Capture the cell that displays the provided text and extract its (X, Y) central coordinate. 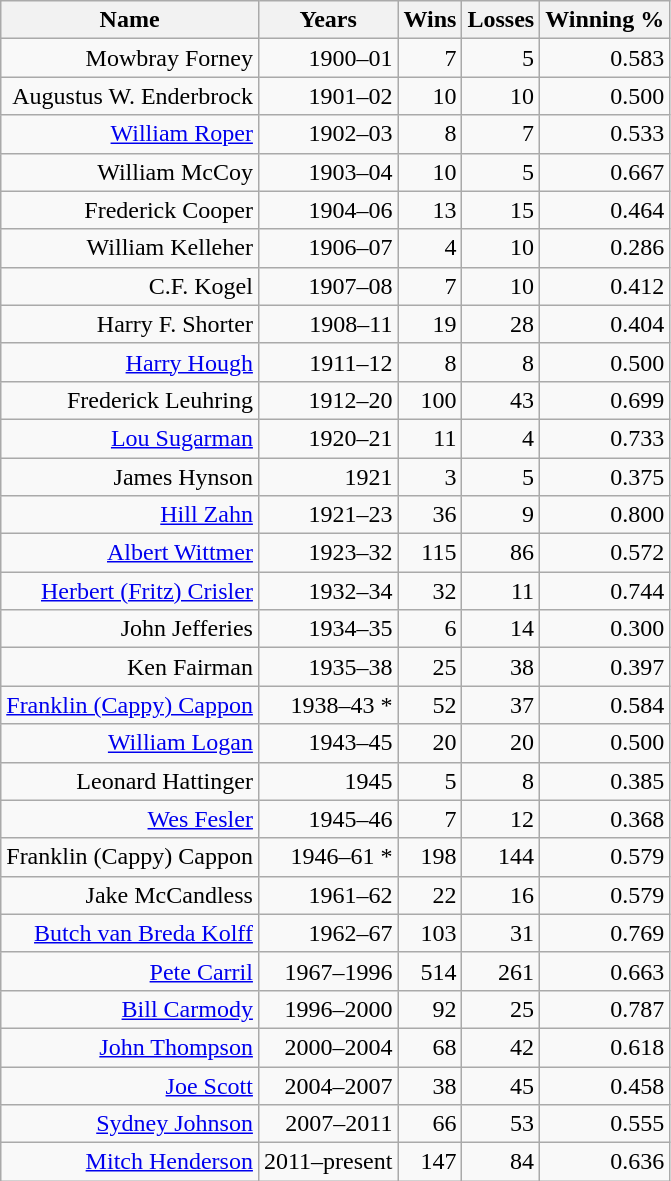
0.744 (605, 591)
William Roper (130, 134)
0.375 (605, 477)
0.368 (605, 819)
Wes Fesler (130, 819)
0.584 (605, 705)
1923–32 (328, 553)
1946–61 * (328, 857)
1908–11 (328, 324)
86 (501, 553)
1961–62 (328, 895)
1945–46 (328, 819)
0.636 (605, 1162)
1902–03 (328, 134)
James Hynson (130, 477)
1935–38 (328, 667)
Losses (501, 20)
1911–12 (328, 362)
66 (430, 1124)
0.663 (605, 971)
Sydney Johnson (130, 1124)
15 (501, 210)
36 (430, 515)
13 (430, 210)
147 (430, 1162)
144 (501, 857)
1932–34 (328, 591)
45 (501, 1085)
Mowbray Forney (130, 58)
1934–35 (328, 629)
14 (501, 629)
0.572 (605, 553)
28 (501, 324)
Joe Scott (130, 1085)
1921–23 (328, 515)
1943–45 (328, 743)
0.800 (605, 515)
2004–2007 (328, 1085)
0.404 (605, 324)
0.385 (605, 781)
115 (430, 553)
100 (430, 400)
1962–67 (328, 933)
0.286 (605, 248)
0.583 (605, 58)
0.618 (605, 1047)
2000–2004 (328, 1047)
9 (501, 515)
Years (328, 20)
1996–2000 (328, 1009)
37 (501, 705)
William Logan (130, 743)
22 (430, 895)
1938–43 * (328, 705)
0.464 (605, 210)
Mitch Henderson (130, 1162)
Winning % (605, 20)
0.397 (605, 667)
1967–1996 (328, 971)
0.533 (605, 134)
Herbert (Fritz) Crisler (130, 591)
William Kelleher (130, 248)
Frederick Cooper (130, 210)
William McCoy (130, 172)
84 (501, 1162)
42 (501, 1047)
0.667 (605, 172)
1900–01 (328, 58)
68 (430, 1047)
103 (430, 933)
19 (430, 324)
2011–present (328, 1162)
92 (430, 1009)
1906–07 (328, 248)
1920–21 (328, 438)
0.300 (605, 629)
John Thompson (130, 1047)
12 (501, 819)
261 (501, 971)
53 (501, 1124)
Name (130, 20)
1903–04 (328, 172)
Hill Zahn (130, 515)
0.458 (605, 1085)
Albert Wittmer (130, 553)
Lou Sugarman (130, 438)
0.555 (605, 1124)
1904–06 (328, 210)
31 (501, 933)
Wins (430, 20)
43 (501, 400)
Jake McCandless (130, 895)
Frederick Leuhring (130, 400)
2007–2011 (328, 1124)
198 (430, 857)
Harry F. Shorter (130, 324)
0.699 (605, 400)
1912–20 (328, 400)
32 (430, 591)
Leonard Hattinger (130, 781)
16 (501, 895)
1901–02 (328, 96)
C.F. Kogel (130, 286)
Ken Fairman (130, 667)
0.412 (605, 286)
Augustus W. Enderbrock (130, 96)
Bill Carmody (130, 1009)
1921 (328, 477)
Butch van Breda Kolff (130, 933)
Harry Hough (130, 362)
514 (430, 971)
0.733 (605, 438)
52 (430, 705)
0.769 (605, 933)
1907–08 (328, 286)
3 (430, 477)
0.787 (605, 1009)
Pete Carril (130, 971)
1945 (328, 781)
6 (430, 629)
John Jefferies (130, 629)
